Provide the (x, y) coordinate of the cell's center where the given text is located.  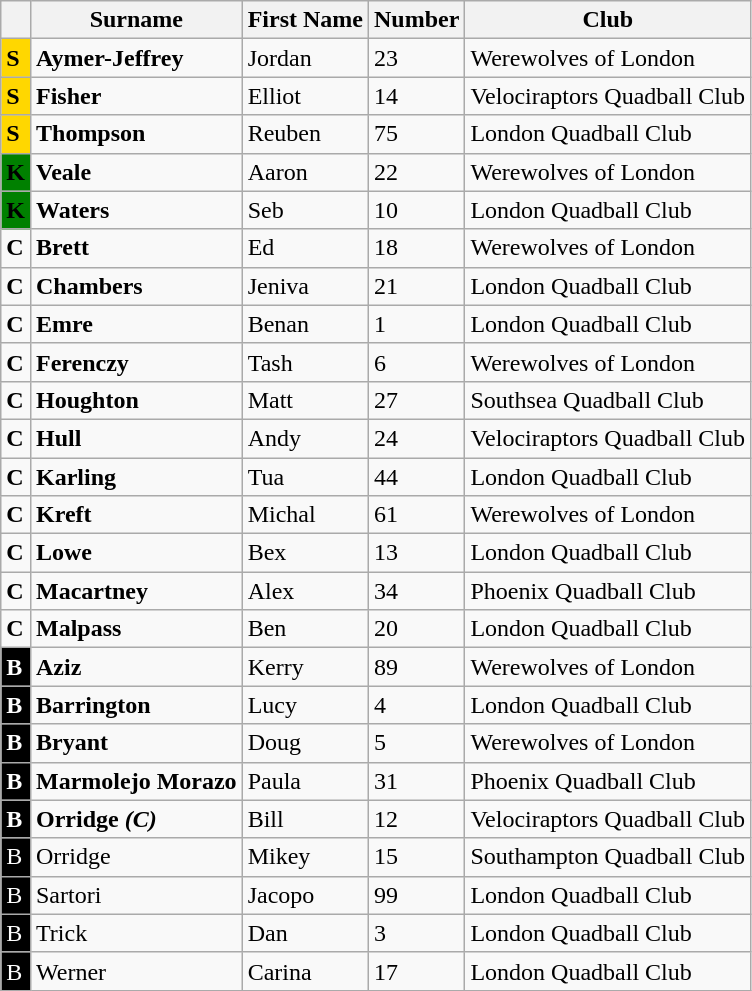
Surname (136, 20)
Ed (305, 248)
6 (416, 362)
89 (416, 667)
34 (416, 591)
20 (416, 629)
First Name (305, 20)
Southampton Quadball Club (608, 857)
22 (416, 172)
Jacopo (305, 895)
15 (416, 857)
Macartney (136, 591)
Andy (305, 438)
Bex (305, 553)
Veale (136, 172)
Orridge (136, 857)
Thompson (136, 134)
31 (416, 781)
5 (416, 743)
21 (416, 286)
1 (416, 324)
Doug (305, 743)
Number (416, 20)
Reuben (305, 134)
Karling (136, 477)
Lowe (136, 553)
Chambers (136, 286)
Club (608, 20)
44 (416, 477)
75 (416, 134)
Ferenczy (136, 362)
Mikey (305, 857)
Michal (305, 515)
Dan (305, 933)
Carina (305, 971)
Orridge (C) (136, 819)
Bryant (136, 743)
Seb (305, 210)
Ben (305, 629)
18 (416, 248)
Tua (305, 477)
Brett (136, 248)
Kerry (305, 667)
Waters (136, 210)
Aziz (136, 667)
Marmolejo Morazo (136, 781)
Tash (305, 362)
Elliot (305, 96)
Barrington (136, 705)
Hull (136, 438)
Aaron (305, 172)
14 (416, 96)
Fisher (136, 96)
3 (416, 933)
Malpass (136, 629)
Jordan (305, 58)
10 (416, 210)
Lucy (305, 705)
Benan (305, 324)
Trick (136, 933)
13 (416, 553)
27 (416, 400)
23 (416, 58)
Kreft (136, 515)
Paula (305, 781)
4 (416, 705)
Jeniva (305, 286)
Houghton (136, 400)
Southsea Quadball Club (608, 400)
Matt (305, 400)
61 (416, 515)
Sartori (136, 895)
Werner (136, 971)
17 (416, 971)
99 (416, 895)
Emre (136, 324)
12 (416, 819)
Aymer-Jeffrey (136, 58)
Alex (305, 591)
24 (416, 438)
Bill (305, 819)
